Pinpoint the cell where the given text exists, returning its (x, y) midpoint coordinate. 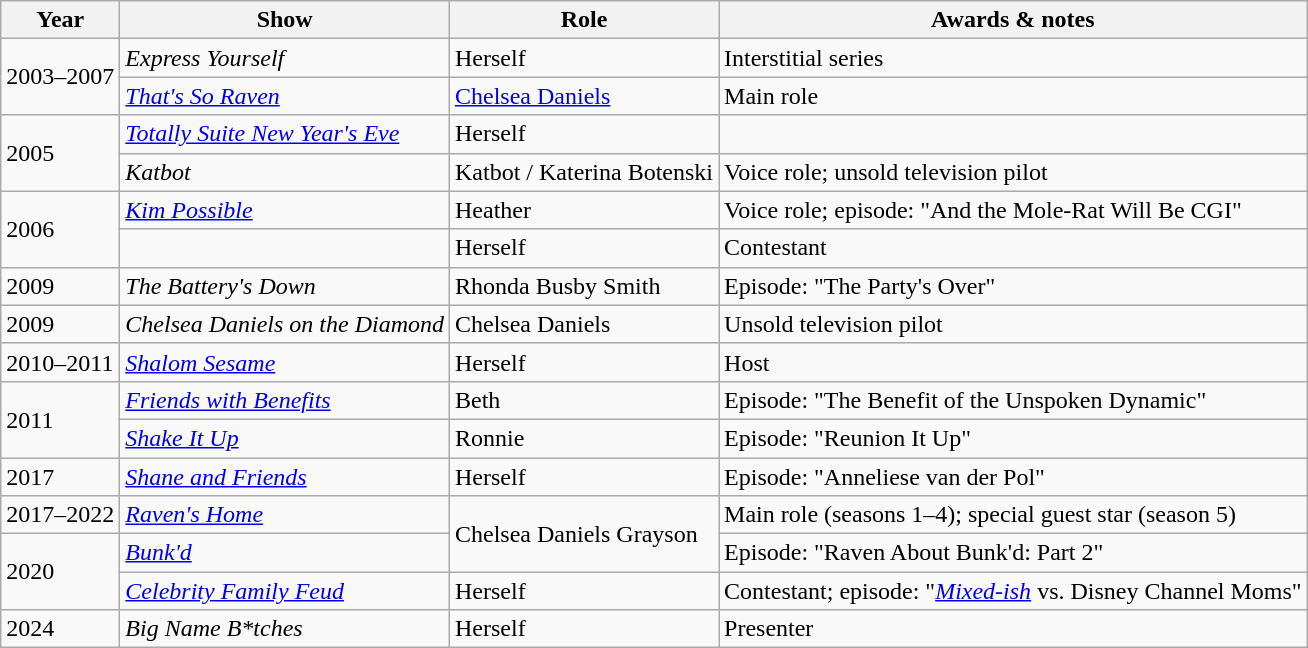
Episode: "Reunion It Up" (1014, 438)
The Battery's Down (285, 286)
Episode: "The Benefit of the Unspoken Dynamic" (1014, 400)
2006 (60, 229)
2017 (60, 477)
Host (1014, 362)
Contestant; episode: "Mixed-ish vs. Disney Channel Moms" (1014, 591)
Awards & notes (1014, 20)
Voice role; unsold television pilot (1014, 172)
Role (584, 20)
Raven's Home (285, 515)
Katbot (285, 172)
Show (285, 20)
Friends with Benefits (285, 400)
That's So Raven (285, 96)
2003–2007 (60, 77)
Episode: "The Party's Over" (1014, 286)
Kim Possible (285, 210)
Unsold television pilot (1014, 324)
Contestant (1014, 248)
2005 (60, 153)
Episode: "Raven About Bunk'd: Part 2" (1014, 553)
Shane and Friends (285, 477)
Express Yourself (285, 58)
2024 (60, 629)
2010–2011 (60, 362)
Presenter (1014, 629)
2017–2022 (60, 515)
Main role (1014, 96)
Episode: "Anneliese van der Pol" (1014, 477)
Celebrity Family Feud (285, 591)
Heather (584, 210)
Ronnie (584, 438)
Rhonda Busby Smith (584, 286)
Interstitial series (1014, 58)
Bunk'd (285, 553)
Katbot / Katerina Botenski (584, 172)
2011 (60, 419)
Totally Suite New Year's Eve (285, 134)
Beth (584, 400)
2020 (60, 572)
Voice role; episode: "And the Mole-Rat Will Be CGI" (1014, 210)
Main role (seasons 1–4); special guest star (season 5) (1014, 515)
Big Name B*tches (285, 629)
Year (60, 20)
Chelsea Daniels on the Diamond (285, 324)
Chelsea Daniels Grayson (584, 534)
Shalom Sesame (285, 362)
Shake It Up (285, 438)
